Determine the [x, y] coordinate at the center of the cell enclosing the given text.  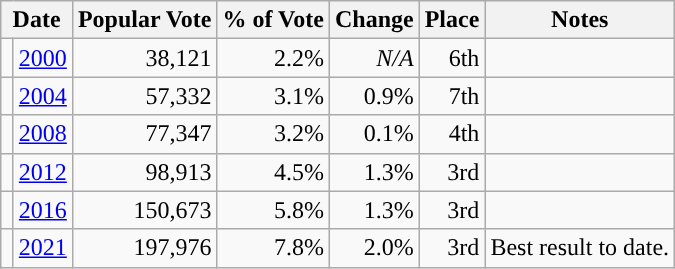
3.2% [273, 134]
7.8% [273, 248]
2008 [42, 134]
4.5% [273, 172]
7th [452, 96]
2.0% [374, 248]
2021 [42, 248]
38,121 [144, 58]
2016 [42, 210]
N/A [374, 58]
Change [374, 20]
0.1% [374, 134]
Place [452, 20]
77,347 [144, 134]
2.2% [273, 58]
3.1% [273, 96]
Popular Vote [144, 20]
2004 [42, 96]
98,913 [144, 172]
% of Vote [273, 20]
Date [37, 20]
197,976 [144, 248]
0.9% [374, 96]
57,332 [144, 96]
2012 [42, 172]
2000 [42, 58]
5.8% [273, 210]
6th [452, 58]
Best result to date. [580, 248]
Notes [580, 20]
150,673 [144, 210]
4th [452, 134]
